Output the (x, y) coordinate of the center of the cell containing the given text.  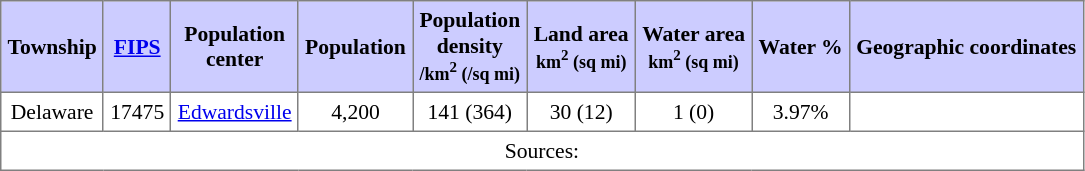
Geographic coordinates (966, 47)
FIPS (136, 47)
Population (355, 47)
17475 (136, 112)
Delaware (52, 112)
Populationcenter (234, 47)
Sources: (542, 150)
4,200 (355, 112)
Township (52, 47)
Edwardsville (234, 112)
3.97% (801, 112)
Land areakm2 (sq mi) (581, 47)
Water % (801, 47)
Water areakm2 (sq mi) (693, 47)
Populationdensity/km2 (/sq mi) (470, 47)
1 (0) (693, 112)
30 (12) (581, 112)
141 (364) (470, 112)
